Determine the [X, Y] coordinate at the center of the cell enclosing the given text.  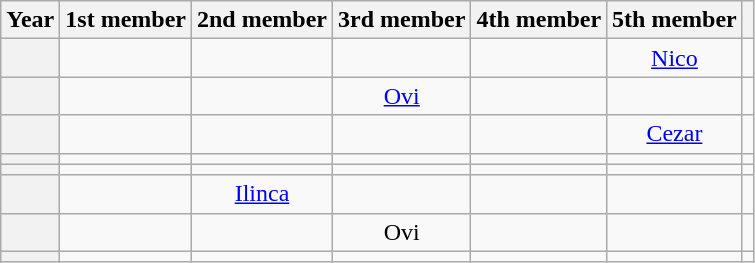
2nd member [262, 20]
Ilinca [262, 194]
Cezar [675, 134]
1st member [126, 20]
Year [30, 20]
5th member [675, 20]
Nico [675, 58]
3rd member [402, 20]
4th member [539, 20]
